Determine the [x, y] coordinate at the center of the cell enclosing the given text.  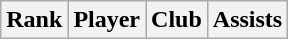
Club [177, 20]
Rank [34, 20]
Assists [247, 20]
Player [107, 20]
